Return the (x, y) coordinate for the center point of the cell that contains the specified text.  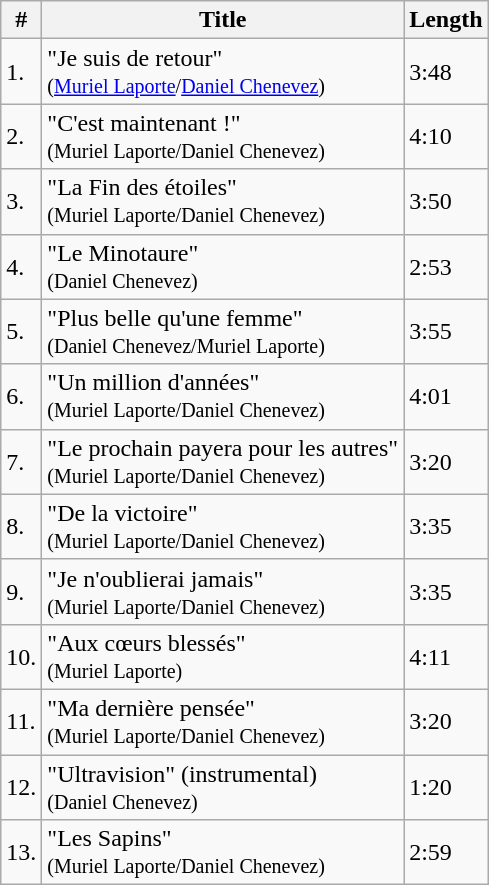
7. (22, 462)
"Plus belle qu'une femme" (Daniel Chenevez/Muriel Laporte) (223, 332)
4. (22, 266)
"Un million d'années" (Muriel Laporte/Daniel Chenevez) (223, 396)
4:11 (446, 656)
8. (22, 526)
1. (22, 72)
"Je suis de retour" (Muriel Laporte/Daniel Chenevez) (223, 72)
"Le Minotaure" (Daniel Chenevez) (223, 266)
Length (446, 20)
1:20 (446, 786)
10. (22, 656)
2:59 (446, 852)
"De la victoire" (Muriel Laporte/Daniel Chenevez) (223, 526)
"Je n'oublierai jamais" (Muriel Laporte/Daniel Chenevez) (223, 592)
"C'est maintenant !" (Muriel Laporte/Daniel Chenevez) (223, 136)
"Aux cœurs blessés" (Muriel Laporte) (223, 656)
"La Fin des étoiles" (Muriel Laporte/Daniel Chenevez) (223, 202)
3:50 (446, 202)
4:10 (446, 136)
"Le prochain payera pour les autres" (Muriel Laporte/Daniel Chenevez) (223, 462)
"Ultravision" (instrumental) (Daniel Chenevez) (223, 786)
6. (22, 396)
3:55 (446, 332)
# (22, 20)
"Ma dernière pensée" (Muriel Laporte/Daniel Chenevez) (223, 722)
4:01 (446, 396)
Title (223, 20)
3:48 (446, 72)
13. (22, 852)
11. (22, 722)
2. (22, 136)
9. (22, 592)
"Les Sapins" (Muriel Laporte/Daniel Chenevez) (223, 852)
3. (22, 202)
5. (22, 332)
12. (22, 786)
2:53 (446, 266)
